Determine the (x, y) coordinate at the center of the cell enclosing the given text.  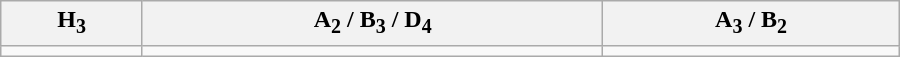
A2 / B3 / D4 (372, 23)
A3 / B2 (751, 23)
H3 (72, 23)
